From the cell containing the given text, extract its center point as (X, Y) coordinate. 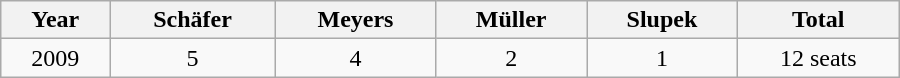
Müller (512, 20)
Meyers (356, 20)
Schäfer (193, 20)
5 (193, 58)
Year (56, 20)
Total (818, 20)
4 (356, 58)
Slupek (662, 20)
1 (662, 58)
2009 (56, 58)
12 seats (818, 58)
2 (512, 58)
